Identify which cell holds the provided text, then report its [x, y] central coordinate. 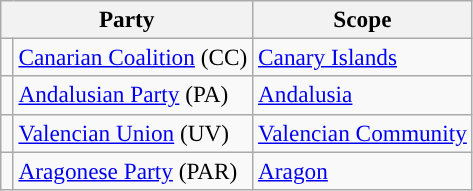
Party [127, 19]
Andalusian Party (PA) [133, 95]
Aragonese Party (PAR) [133, 170]
Valencian Union (UV) [133, 133]
Canarian Coalition (CC) [133, 57]
Valencian Community [363, 133]
Scope [363, 19]
Andalusia [363, 95]
Canary Islands [363, 57]
Aragon [363, 170]
